Output the (x, y) coordinate of the center of the cell containing the given text.  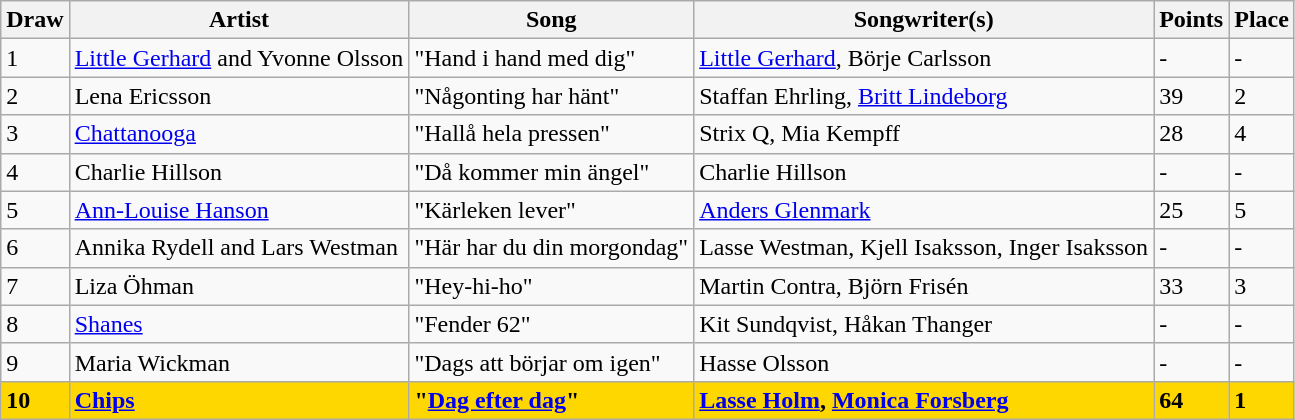
64 (1192, 400)
Lasse Westman, Kjell Isaksson, Inger Isaksson (924, 248)
Martin Contra, Björn Frisén (924, 286)
Annika Rydell and Lars Westman (239, 248)
Artist (239, 20)
Songwriter(s) (924, 20)
Lasse Holm, Monica Forsberg (924, 400)
Ann-Louise Hanson (239, 210)
"Dag efter dag" (552, 400)
Chattanooga (239, 134)
Little Gerhard and Yvonne Olsson (239, 58)
Maria Wickman (239, 362)
Lena Ericsson (239, 96)
10 (35, 400)
Kit Sundqvist, Håkan Thanger (924, 324)
Points (1192, 20)
"Kärleken lever" (552, 210)
39 (1192, 96)
Draw (35, 20)
28 (1192, 134)
25 (1192, 210)
Strix Q, Mia Kempff (924, 134)
Place (1262, 20)
"Fender 62" (552, 324)
Liza Öhman (239, 286)
Chips (239, 400)
"Här har du din morgondag" (552, 248)
Staffan Ehrling, Britt Lindeborg (924, 96)
Little Gerhard, Börje Carlsson (924, 58)
"Någonting har hänt" (552, 96)
6 (35, 248)
33 (1192, 286)
"Dags att börjar om igen" (552, 362)
"Hey-hi-ho" (552, 286)
8 (35, 324)
9 (35, 362)
Song (552, 20)
"Hallå hela pressen" (552, 134)
Shanes (239, 324)
Anders Glenmark (924, 210)
Hasse Olsson (924, 362)
7 (35, 286)
"Hand i hand med dig" (552, 58)
"Då kommer min ängel" (552, 172)
